Capture the cell that displays the provided text and extract its (x, y) central coordinate. 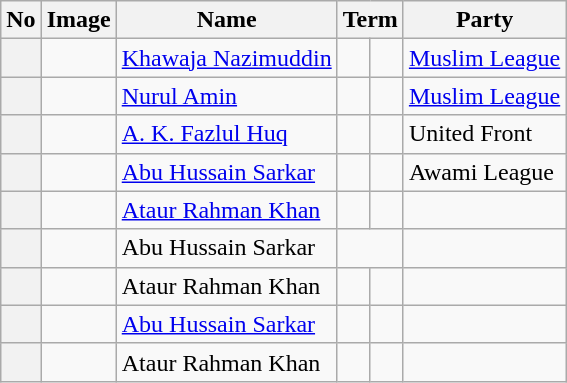
Khawaja Nazimuddin (226, 58)
No (21, 20)
Party (484, 20)
Term (370, 20)
A. K. Fazlul Huq (226, 134)
Image (78, 20)
United Front (484, 134)
Awami League (484, 172)
Nurul Amin (226, 96)
Name (226, 20)
